Determine the (X, Y) coordinate at the center of the cell enclosing the given text.  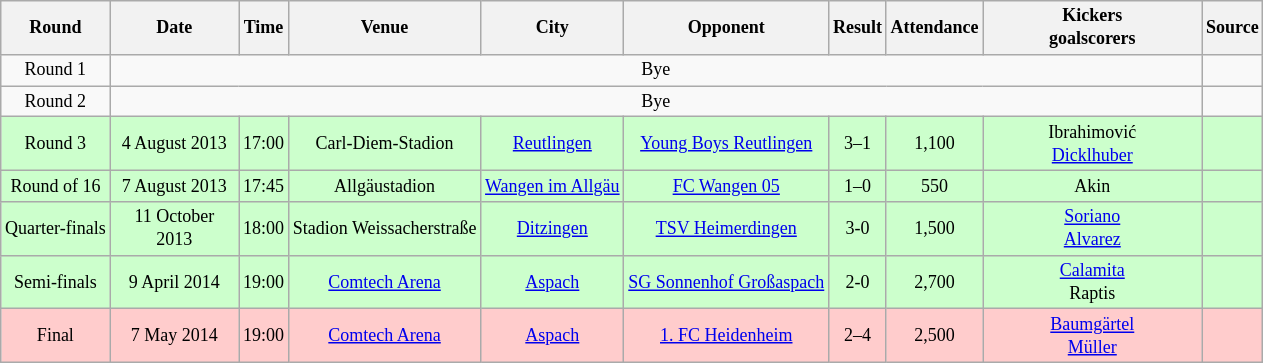
Quarter-finals (56, 229)
2–4 (858, 336)
Baumgärtel Müller (1092, 336)
Reutlingen (552, 144)
18:00 (264, 229)
Carl-Diem-Stadion (384, 144)
Young Boys Reutlingen (726, 144)
Source (1232, 28)
3–1 (858, 144)
Final (56, 336)
2,500 (934, 336)
City (552, 28)
Attendance (934, 28)
Opponent (726, 28)
Venue (384, 28)
550 (934, 186)
Stadion Weissacherstraße (384, 229)
Round (56, 28)
Date (174, 28)
2-0 (858, 282)
1,100 (934, 144)
Allgäustadion (384, 186)
3-0 (858, 229)
17:00 (264, 144)
17:45 (264, 186)
1–0 (858, 186)
Time (264, 28)
Kickersgoalscorers (1092, 28)
Round of 16 (56, 186)
Round 3 (56, 144)
9 April 2014 (174, 282)
7 August 2013 (174, 186)
FC Wangen 05 (726, 186)
Ditzingen (552, 229)
1. FC Heidenheim (726, 336)
Round 1 (56, 70)
1,500 (934, 229)
4 August 2013 (174, 144)
Ibrahimović Dicklhuber (1092, 144)
7 May 2014 (174, 336)
2,700 (934, 282)
Calamita Raptis (1092, 282)
TSV Heimerdingen (726, 229)
SG Sonnenhof Großaspach (726, 282)
Wangen im Allgäu (552, 186)
Result (858, 28)
Round 2 (56, 102)
Semi-finals (56, 282)
Akin (1092, 186)
Soriano Alvarez (1092, 229)
11 October 2013 (174, 229)
